Pinpoint the cell where the given text exists, returning its (X, Y) midpoint coordinate. 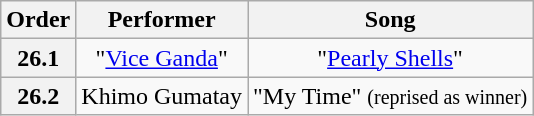
"Pearly Shells" (390, 58)
Order (38, 20)
26.1 (38, 58)
26.2 (38, 96)
Song (390, 20)
"Vice Ganda" (162, 58)
Performer (162, 20)
"My Time" (reprised as winner) (390, 96)
Khimo Gumatay (162, 96)
